Pinpoint the cell where the given text exists, returning its (x, y) midpoint coordinate. 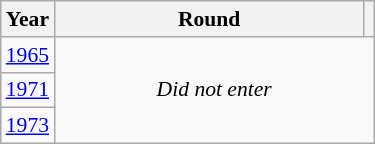
Round (209, 19)
1973 (28, 126)
Year (28, 19)
1971 (28, 90)
Did not enter (214, 90)
1965 (28, 55)
